Identify which cell holds the provided text, then report its (X, Y) central coordinate. 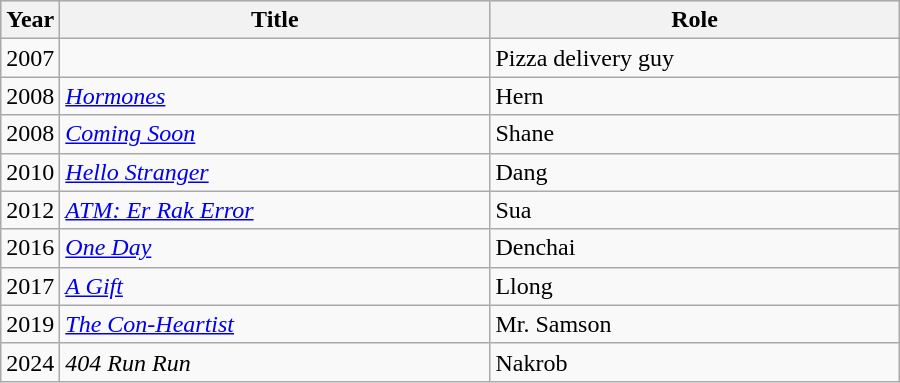
Nakrob (694, 362)
A Gift (275, 286)
2024 (30, 362)
2017 (30, 286)
Sua (694, 210)
Mr. Samson (694, 324)
Role (694, 20)
Coming Soon (275, 134)
ATM: Er Rak Error (275, 210)
The Con-Heartist (275, 324)
2007 (30, 58)
Dang (694, 172)
Pizza delivery guy (694, 58)
Title (275, 20)
Hormones (275, 96)
Llong (694, 286)
One Day (275, 248)
Hern (694, 96)
2019 (30, 324)
Year (30, 20)
Hello Stranger (275, 172)
Denchai (694, 248)
2016 (30, 248)
404 Run Run (275, 362)
2010 (30, 172)
Shane (694, 134)
2012 (30, 210)
